From the cell containing the given text, extract its center point as (X, Y) coordinate. 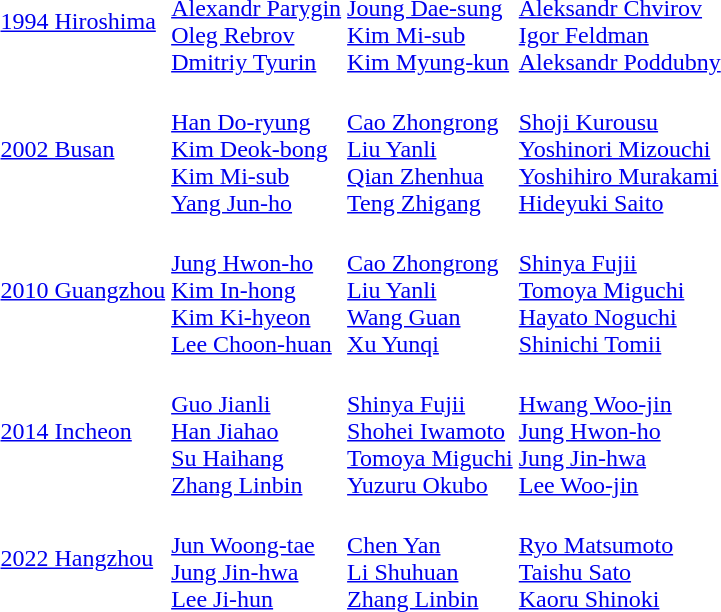
Shinya FujiiShohei IwamotoTomoya MiguchiYuzuru Okubo (430, 431)
Cao ZhongrongLiu YanliWang GuanXu Yunqi (430, 290)
Cao ZhongrongLiu YanliQian ZhenhuaTeng Zhigang (430, 149)
Guo JianliHan JiahaoSu HaihangZhang Linbin (256, 431)
Jung Hwon-hoKim In-hongKim Ki-hyeonLee Choon-huan (256, 290)
Han Do-ryungKim Deok-bongKim Mi-subYang Jun-ho (256, 149)
